Extract the [X, Y] coordinate from the center of the cell holding the provided text.  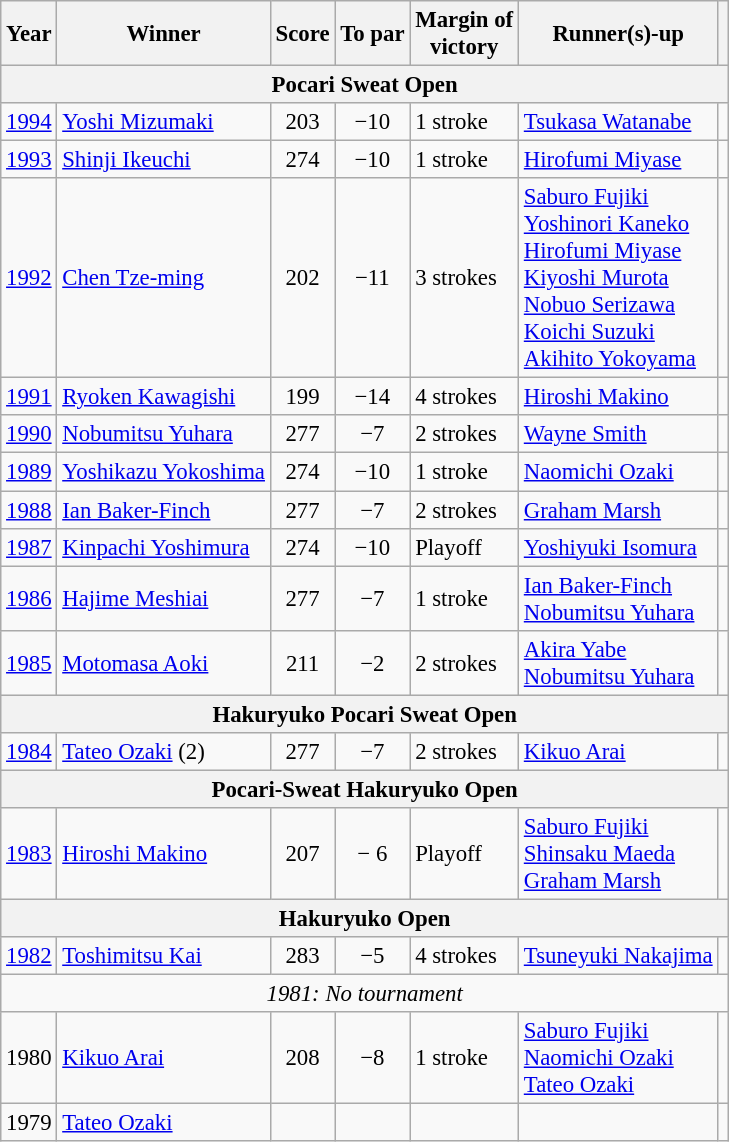
Saburo Fujiki Yoshinori Kaneko Hirofumi Miyase Kiyoshi Murota Nobuo Serizawa Koichi Suzuki Akihito Yokoyama [618, 278]
Motomasa Aoki [164, 662]
Ian Baker-Finch Nobumitsu Yuhara [618, 598]
Kinpachi Yoshimura [164, 547]
Toshimitsu Kai [164, 956]
− 6 [372, 854]
Yoshikazu Yokoshima [164, 472]
1982 [29, 956]
−11 [372, 278]
Margin ofvictory [464, 34]
Hakuryuko Open [365, 918]
1991 [29, 397]
Saburo Fujiki Naomichi Ozaki Tateo Ozaki [618, 1058]
1990 [29, 435]
Tateo Ozaki [164, 1123]
1979 [29, 1123]
199 [302, 397]
1992 [29, 278]
Hajime Meshiai [164, 598]
Hakuryuko Pocari Sweat Open [365, 714]
To par [372, 34]
3 strokes [464, 278]
Naomichi Ozaki [618, 472]
1983 [29, 854]
−5 [372, 956]
1984 [29, 752]
1994 [29, 122]
Hirofumi Miyase [618, 160]
Ian Baker-Finch [164, 510]
Chen Tze-ming [164, 278]
Tsuneyuki Nakajima [618, 956]
208 [302, 1058]
1981: No tournament [365, 994]
−14 [372, 397]
−8 [372, 1058]
Yoshi Mizumaki [164, 122]
−2 [372, 662]
Winner [164, 34]
1985 [29, 662]
1980 [29, 1058]
202 [302, 278]
203 [302, 122]
Graham Marsh [618, 510]
1988 [29, 510]
1993 [29, 160]
Runner(s)-up [618, 34]
Pocari Sweat Open [365, 85]
Akira Yabe Nobumitsu Yuhara [618, 662]
283 [302, 956]
Saburo Fujiki Shinsaku Maeda Graham Marsh [618, 854]
Tsukasa Watanabe [618, 122]
Ryoken Kawagishi [164, 397]
Nobumitsu Yuhara [164, 435]
Tateo Ozaki (2) [164, 752]
Score [302, 34]
1987 [29, 547]
Year [29, 34]
Pocari-Sweat Hakuryuko Open [365, 789]
Shinji Ikeuchi [164, 160]
211 [302, 662]
Wayne Smith [618, 435]
1989 [29, 472]
Yoshiyuki Isomura [618, 547]
207 [302, 854]
1986 [29, 598]
